Identify which cell holds the provided text, then report its [x, y] central coordinate. 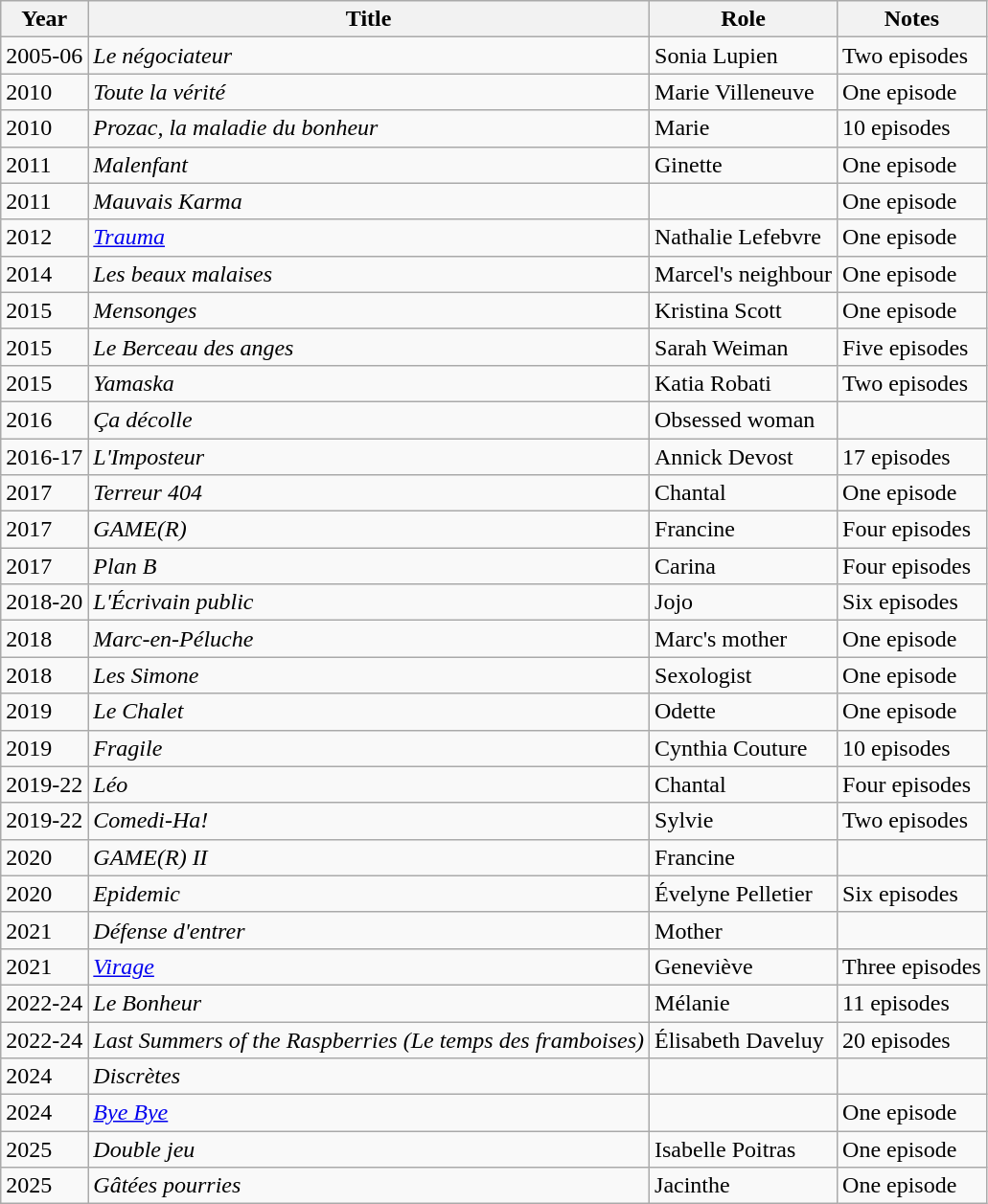
Discrètes [369, 1077]
Carina [744, 566]
Odette [744, 712]
11 episodes [912, 1003]
Cynthia Couture [744, 748]
Epidemic [369, 894]
2005-06 [44, 56]
Gâtées pourries [369, 1186]
Notes [912, 19]
Role [744, 19]
Sarah Weiman [744, 347]
Sonia Lupien [744, 56]
Geneviève [744, 966]
Comedi-Ha! [369, 821]
Malenfant [369, 165]
Mensonges [369, 310]
Les beaux malaises [369, 274]
Le Chalet [369, 712]
Évelyne Pelletier [744, 894]
20 episodes [912, 1039]
Title [369, 19]
Marie Villeneuve [744, 92]
Toute la vérité [369, 92]
Double jeu [369, 1149]
Sylvie [744, 821]
Yamaska [369, 383]
Marie [744, 128]
Élisabeth Daveluy [744, 1039]
Virage [369, 966]
Mauvais Karma [369, 201]
Ça décolle [369, 420]
Sexologist [744, 675]
L'Imposteur [369, 457]
Isabelle Poitras [744, 1149]
Défense d'entrer [369, 930]
Plan B [369, 566]
Marc's mother [744, 639]
Marc-en-Péluche [369, 639]
Léo [369, 784]
2016 [44, 420]
Terreur 404 [369, 493]
Nathalie Lefebvre [744, 238]
Ginette [744, 165]
Obsessed woman [744, 420]
17 episodes [912, 457]
2014 [44, 274]
Le Berceau des anges [369, 347]
Last Summers of the Raspberries (Le temps des framboises) [369, 1039]
Prozac, la maladie du bonheur [369, 128]
Le Bonheur [369, 1003]
Annick Devost [744, 457]
GAME(R) [369, 530]
2012 [44, 238]
L'Écrivain public [369, 602]
Bye Bye [369, 1113]
Fragile [369, 748]
Le négociateur [369, 56]
Marcel's neighbour [744, 274]
Mélanie [744, 1003]
Trauma [369, 238]
Les Simone [369, 675]
Five episodes [912, 347]
Katia Robati [744, 383]
Year [44, 19]
2016-17 [44, 457]
Jacinthe [744, 1186]
Jojo [744, 602]
2018-20 [44, 602]
Kristina Scott [744, 310]
GAME(R) II [369, 857]
Mother [744, 930]
Three episodes [912, 966]
